Determine the (X, Y) coordinate at the center of the cell enclosing the given text.  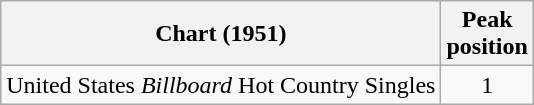
United States Billboard Hot Country Singles (221, 85)
1 (487, 85)
Peakposition (487, 34)
Chart (1951) (221, 34)
